Determine the [x, y] coordinate at the center of the cell enclosing the given text.  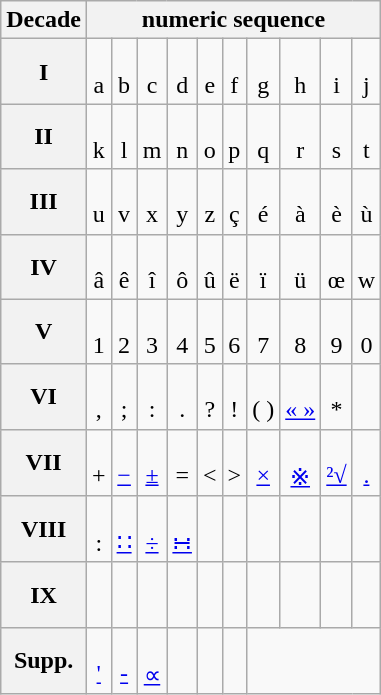
= [182, 462]
y [182, 202]
²√ [336, 462]
« » [300, 396]
< [210, 462]
r [300, 136]
÷ [152, 530]
- [124, 660]
− [124, 462]
VIII [44, 530]
e [210, 72]
ï [264, 266]
III [44, 202]
VI [44, 396]
> [234, 462]
è [336, 202]
j [366, 72]
é [264, 202]
IX [44, 594]
p [234, 136]
h [300, 72]
œ [336, 266]
l [124, 136]
x [152, 202]
d [182, 72]
∝ [152, 660]
numeric sequence [233, 20]
k [98, 136]
ü [300, 266]
IV [44, 266]
f [234, 72]
Decade [44, 20]
× [264, 462]
z [210, 202]
7 [264, 332]
V [44, 332]
I [44, 72]
v [124, 202]
4 [182, 332]
? [210, 396]
ù [366, 202]
' [98, 660]
ç [234, 202]
i [336, 72]
s [336, 136]
6 [234, 332]
5 [210, 332]
o [210, 136]
! [234, 396]
∺ [182, 530]
â [98, 266]
1 [98, 332]
2 [124, 332]
± [152, 462]
9 [336, 332]
ê [124, 266]
+ [98, 462]
ë [234, 266]
c [152, 72]
* [336, 396]
à [300, 202]
t [366, 136]
ô [182, 266]
b [124, 72]
Supp. [44, 660]
m [152, 136]
, [98, 396]
û [210, 266]
î [152, 266]
8 [300, 332]
n [182, 136]
3 [152, 332]
a [98, 72]
∷ [124, 530]
w [366, 266]
g [264, 72]
( ) [264, 396]
q [264, 136]
; [124, 396]
VII [44, 462]
u [98, 202]
0 [366, 332]
II [44, 136]
※ [300, 462]
